Locate the cell with the specified text and output its [x, y] center coordinate. 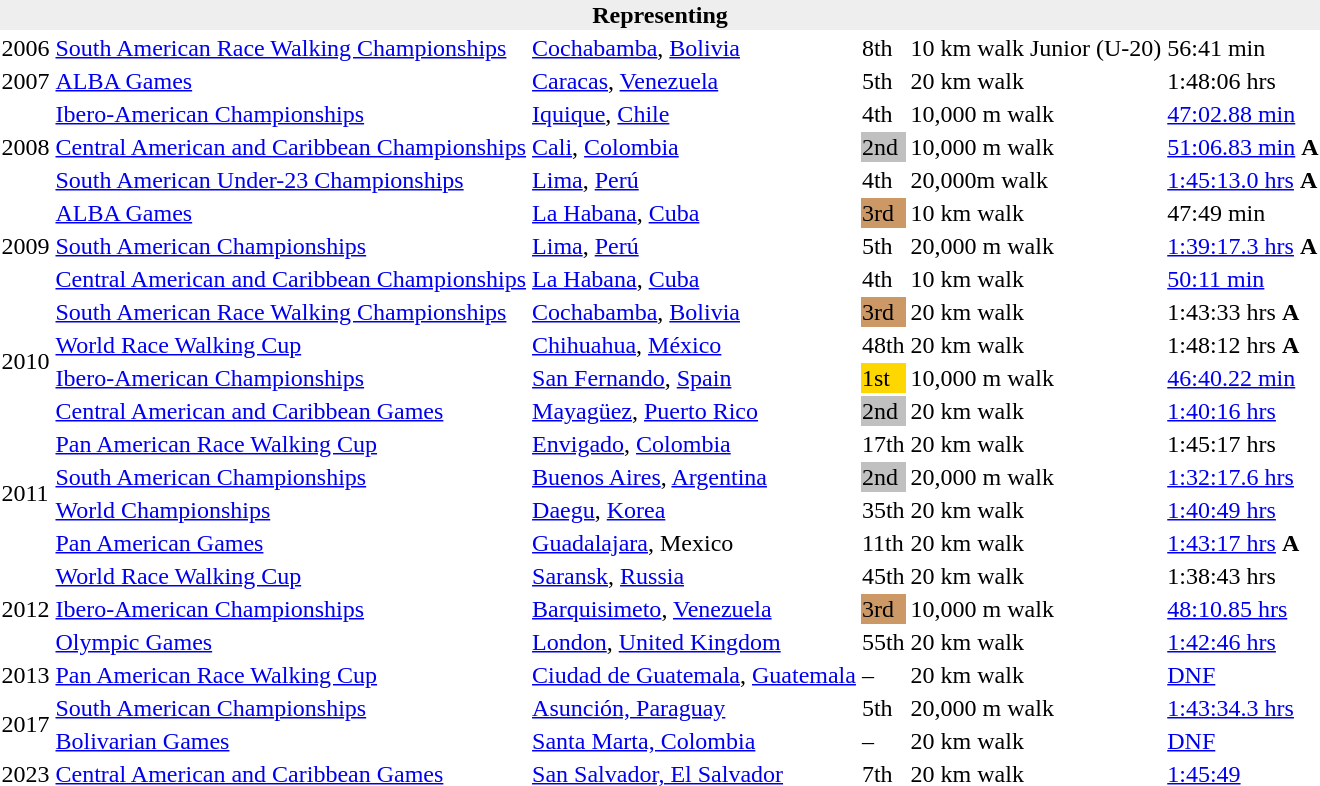
2009 [26, 246]
56:41 min [1243, 48]
47:49 min [1243, 213]
8th [883, 48]
11th [883, 543]
2007 [26, 81]
Saransk, Russia [694, 576]
20,000m walk [1036, 180]
Central American and Caribbean Games [291, 411]
48th [883, 345]
51:06.83 min A [1243, 147]
1:40:49 hrs [1243, 510]
Mayagüez, Puerto Rico [694, 411]
South American Under-23 Championships [291, 180]
55th [883, 642]
1:42:46 hrs [1243, 642]
45th [883, 576]
Ciudad de Guatemala, Guatemala [694, 675]
2013 [26, 675]
2012 [26, 609]
Representing [660, 15]
2017 [26, 724]
2006 [26, 48]
1:38:43 hrs [1243, 576]
Olympic Games [291, 642]
17th [883, 444]
2011 [26, 494]
Chihuahua, México [694, 345]
Santa Marta, Colombia [694, 741]
1:45:17 hrs [1243, 444]
Guadalajara, Mexico [694, 543]
1:45:13.0 hrs A [1243, 180]
1:32:17.6 hrs [1243, 477]
1:43:33 hrs A [1243, 312]
Buenos Aires, Argentina [694, 477]
Barquisimeto, Venezuela [694, 609]
10 km walk Junior (U-20) [1036, 48]
Pan American Games [291, 543]
1:39:17.3 hrs A [1243, 246]
46:40.22 min [1243, 378]
San Fernando, Spain [694, 378]
Caracas, Venezuela [694, 81]
Daegu, Korea [694, 510]
Cali, Colombia [694, 147]
World Championships [291, 510]
1st [883, 378]
47:02.88 min [1243, 114]
2008 [26, 147]
Iquique, Chile [694, 114]
1:48:12 hrs A [1243, 345]
Bolivarian Games [291, 741]
35th [883, 510]
1:40:16 hrs [1243, 411]
London, United Kingdom [694, 642]
48:10.85 hrs [1243, 609]
50:11 min [1243, 279]
Asunción, Paraguay [694, 708]
Envigado, Colombia [694, 444]
1:48:06 hrs [1243, 81]
1:43:34.3 hrs [1243, 708]
2010 [26, 362]
1:43:17 hrs A [1243, 543]
